Determine the (X, Y) coordinate at the center of the cell enclosing the given text.  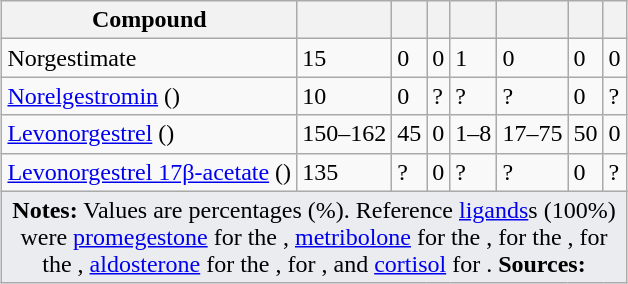
1–8 (474, 134)
Norelgestromin () (150, 96)
1 (474, 58)
Levonorgestrel () (150, 134)
135 (344, 172)
17–75 (532, 134)
150–162 (344, 134)
Levonorgestrel 17β-acetate () (150, 172)
10 (344, 96)
45 (410, 134)
Norgestimate (150, 58)
15 (344, 58)
50 (586, 134)
Compound (150, 20)
